Scan for the cell matching the given text and deliver its (x, y) coordinate at center. 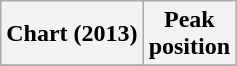
Chart (2013) (72, 34)
Peakposition (189, 34)
